From the cell containing the given text, extract its center point as (x, y) coordinate. 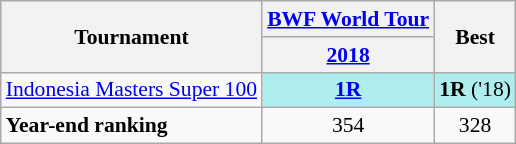
Indonesia Masters Super 100 (132, 90)
Tournament (132, 36)
354 (348, 126)
1R (348, 90)
Best (475, 36)
BWF World Tour (348, 19)
328 (475, 126)
Year-end ranking (132, 126)
2018 (348, 55)
1R ('18) (475, 90)
